Pinpoint the cell where the given text exists, returning its [x, y] midpoint coordinate. 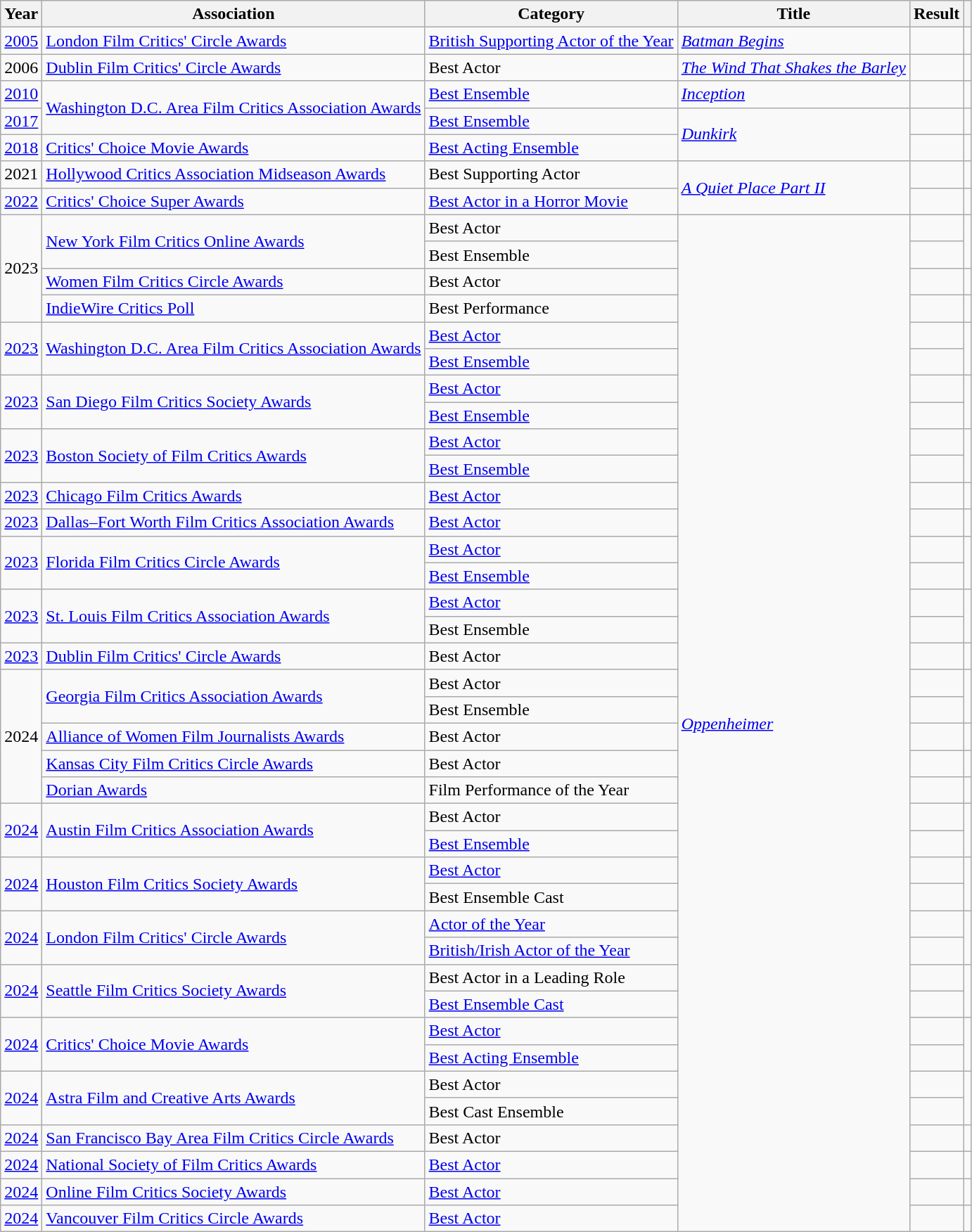
San Francisco Bay Area Film Critics Circle Awards [234, 1138]
Austin Film Critics Association Awards [234, 830]
2022 [21, 201]
2010 [21, 94]
2006 [21, 68]
IndieWire Critics Poll [234, 308]
San Diego Film Critics Society Awards [234, 402]
Kansas City Film Critics Circle Awards [234, 763]
Batman Begins [793, 41]
Best Actor in a Leading Role [551, 977]
2018 [21, 148]
Critics' Choice Super Awards [234, 201]
Year [21, 14]
Dorian Awards [234, 790]
Oppenheimer [793, 723]
The Wind That Shakes the Barley [793, 68]
Dallas–Fort Worth Film Critics Association Awards [234, 522]
Houston Film Critics Society Awards [234, 884]
Best Actor in a Horror Movie [551, 201]
New York Film Critics Online Awards [234, 241]
Best Cast Ensemble [551, 1111]
National Society of Film Critics Awards [234, 1164]
Result [936, 14]
Online Film Critics Society Awards [234, 1192]
Chicago Film Critics Awards [234, 496]
Title [793, 14]
St. Louis Film Critics Association Awards [234, 616]
2005 [21, 41]
2021 [21, 174]
Vancouver Film Critics Circle Awards [234, 1219]
Florida Film Critics Circle Awards [234, 563]
Best Supporting Actor [551, 174]
Seattle Film Critics Society Awards [234, 991]
A Quiet Place Part II [793, 188]
British/Irish Actor of the Year [551, 951]
Astra Film and Creative Arts Awards [234, 1098]
Boston Society of Film Critics Awards [234, 456]
Inception [793, 94]
Women Film Critics Circle Awards [234, 281]
2017 [21, 121]
Best Performance [551, 308]
Film Performance of the Year [551, 790]
Dunkirk [793, 134]
British Supporting Actor of the Year [551, 41]
Alliance of Women Film Journalists Awards [234, 736]
Association [234, 14]
Hollywood Critics Association Midseason Awards [234, 174]
Actor of the Year [551, 924]
Category [551, 14]
Georgia Film Critics Association Awards [234, 696]
